Search for the cell housing the specified text and yield its [x, y] center coordinate. 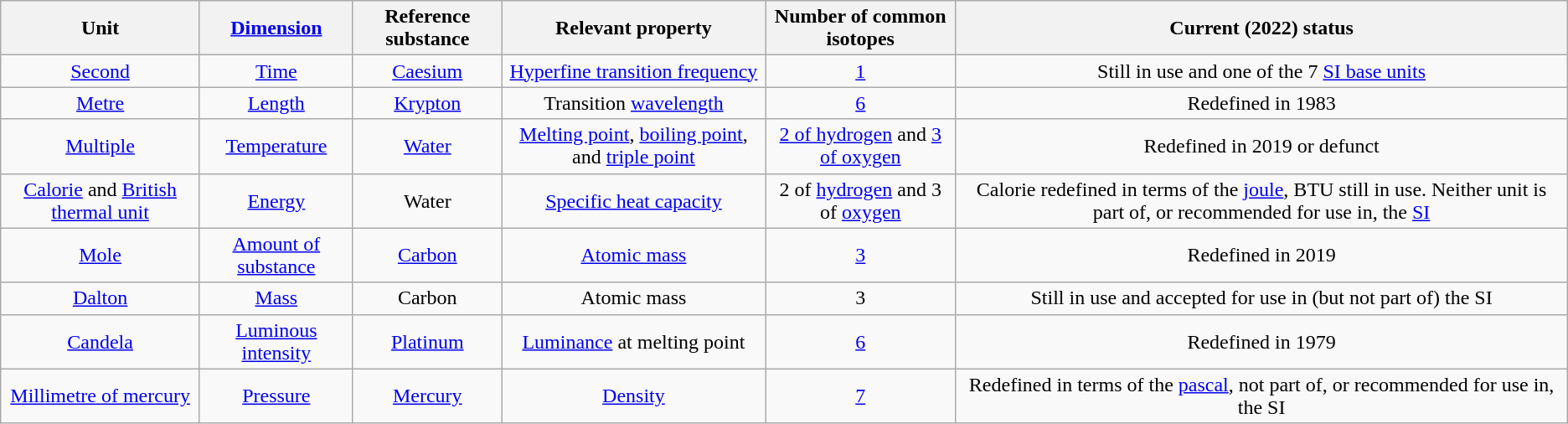
Millimetre of mercury [101, 396]
Amount of substance [276, 255]
Length [276, 103]
1 [861, 71]
Dalton [101, 298]
Pressure [276, 396]
Relevant property [633, 28]
Energy [276, 201]
Redefined in 1979 [1261, 342]
Mercury [427, 396]
Redefined in 2019 or defunct [1261, 146]
Redefined in 2019 [1261, 255]
Luminance at melting point [633, 342]
Specific heat capacity [633, 201]
7 [861, 396]
Melting point, boiling point, and triple point [633, 146]
Still in use and one of the 7 SI base units [1261, 71]
Caesium [427, 71]
Krypton [427, 103]
Reference substance [427, 28]
Multiple [101, 146]
Temperature [276, 146]
Luminous intensity [276, 342]
Dimension [276, 28]
Mass [276, 298]
Time [276, 71]
Still in use and accepted for use in (but not part of) the SI [1261, 298]
Calorie and British thermal unit [101, 201]
Redefined in 1983 [1261, 103]
Redefined in terms of the pascal, not part of, or recommended for use in, the SI [1261, 396]
Unit [101, 28]
Platinum [427, 342]
Number of common isotopes [861, 28]
Second [101, 71]
Candela [101, 342]
Hyperfine transition frequency [633, 71]
Metre [101, 103]
Transition wavelength [633, 103]
Current (2022) status [1261, 28]
Density [633, 396]
Mole [101, 255]
Calorie redefined in terms of the joule, BTU still in use. Neither unit is part of, or recommended for use in, the SI [1261, 201]
